Return the [X, Y] coordinate for the center point of the cell that contains the specified text.  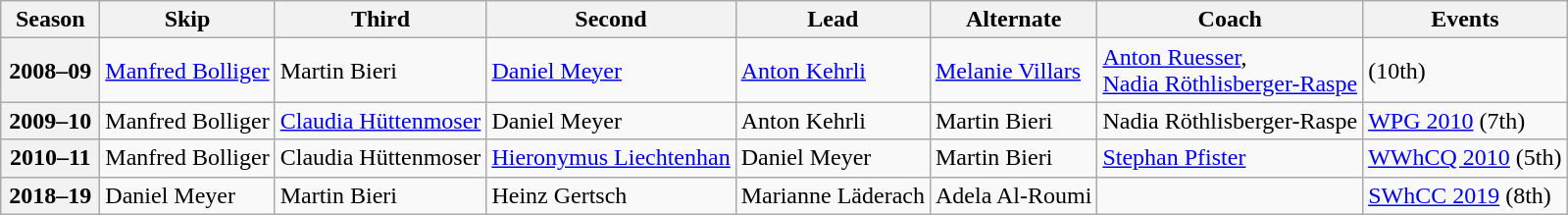
Hieronymus Liechtenhan [611, 158]
2008–09 [51, 71]
Alternate [1013, 20]
Coach [1230, 20]
Marianne Läderach [833, 195]
Heinz Gertsch [611, 195]
Events [1465, 20]
Stephan Pfister [1230, 158]
2009–10 [51, 121]
Nadia Röthlisberger-Raspe [1230, 121]
Season [51, 20]
Melanie Villars [1013, 71]
WPG 2010 (7th) [1465, 121]
WWhCQ 2010 (5th) [1465, 158]
(10th) [1465, 71]
SWhCC 2019 (8th) [1465, 195]
Anton Ruesser,Nadia Röthlisberger-Raspe [1230, 71]
Skip [187, 20]
2018–19 [51, 195]
2010–11 [51, 158]
Adela Al-Roumi [1013, 195]
Lead [833, 20]
Second [611, 20]
Third [380, 20]
